Provide the (x, y) coordinate of the cell's center where the given text is located.  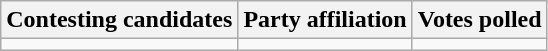
Contesting candidates (120, 20)
Party affiliation (325, 20)
Votes polled (480, 20)
